From the cell containing the given text, extract its center point as [x, y] coordinate. 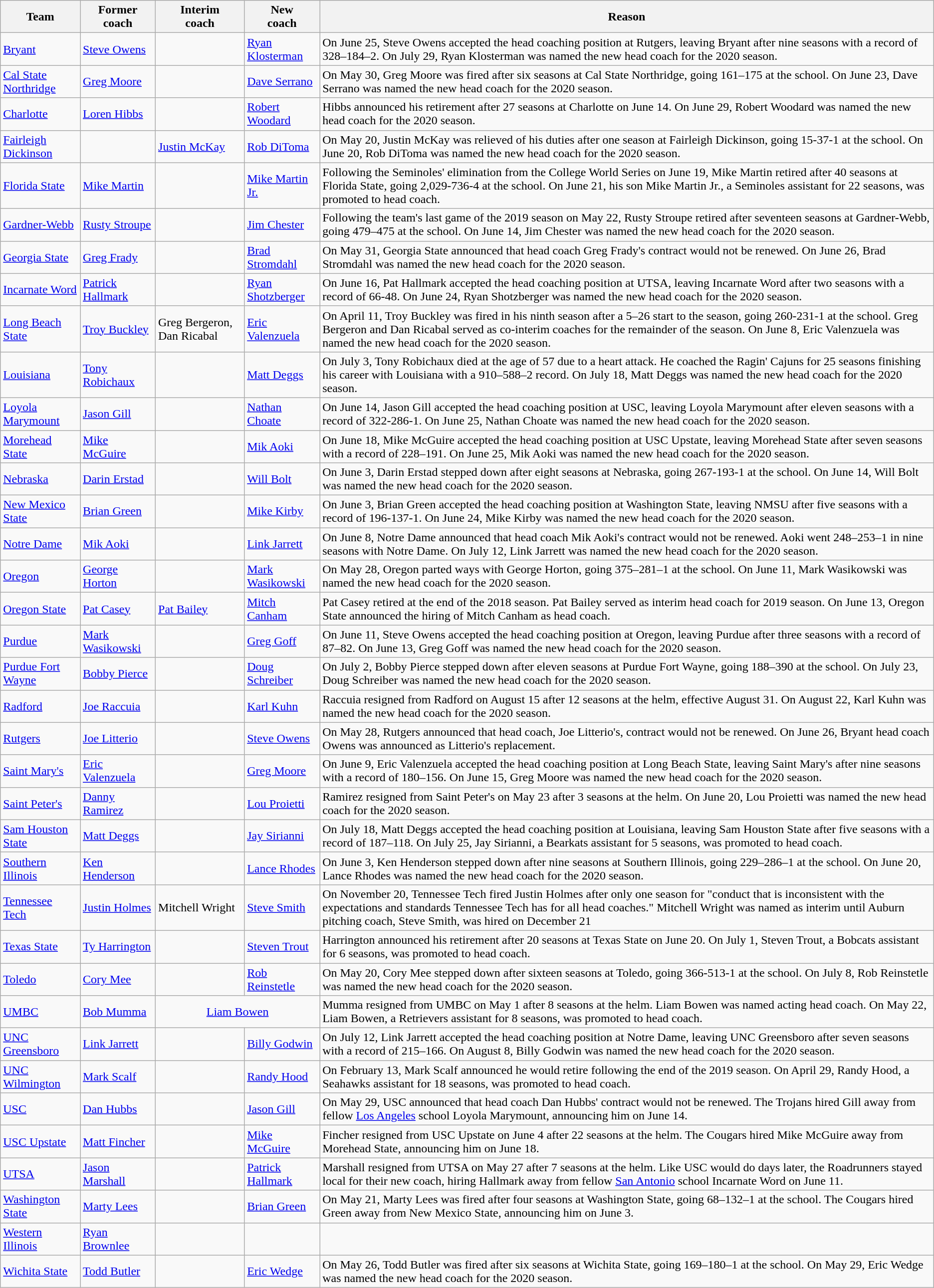
Washington State [40, 1206]
Troy Buckley [118, 329]
Morehead State [40, 446]
Will Bolt [282, 479]
Ty Harrington [118, 947]
Radford [40, 706]
Cory Mee [118, 979]
Tony Robichaux [118, 375]
Rusty Stroupe [118, 224]
Hibbs announced his retirement after 27 seasons at Charlotte on June 14. On June 29, Robert Woodard was named the new head coach for the 2020 season. [627, 114]
USC Upstate [40, 1141]
Newcoach [282, 17]
Mitch Canham [282, 609]
Notre Dame [40, 544]
Georgia State [40, 257]
Team [40, 17]
Eric Wedge [282, 1271]
Justin Holmes [118, 907]
Nebraska [40, 479]
Ramirez resigned from Saint Peter's on May 23 after 3 seasons at the helm. On June 20, Lou Proietti was named the new head coach for the 2020 season. [627, 803]
Greg Goff [282, 642]
Florida State [40, 186]
Darin Erstad [118, 479]
Justin McKay [200, 147]
Greg Frady [118, 257]
Matt Fincher [118, 1141]
Saint Peter's [40, 803]
Rob DiToma [282, 147]
Lou Proietti [282, 803]
Karl Kuhn [282, 706]
Charlotte [40, 114]
Tennessee Tech [40, 907]
Mike Martin [118, 186]
Formercoach [118, 17]
Todd Butler [118, 1271]
Oregon [40, 577]
Long Beach State [40, 329]
Texas State [40, 947]
Mitchell Wright [200, 907]
Purdue Fort Wayne [40, 673]
Loyola Marymount [40, 414]
Louisiana [40, 375]
Bryant [40, 49]
Joe Raccuia [118, 706]
Randy Hood [282, 1076]
Doug Schreiber [282, 673]
Bob Mumma [118, 1012]
Dave Serrano [282, 82]
Southern Illinois [40, 868]
Rob Reinstetle [282, 979]
Gardner-Webb [40, 224]
Sam Houston State [40, 836]
Billy Godwin [282, 1045]
New Mexico State [40, 512]
Dan Hubbs [118, 1109]
UMBC [40, 1012]
Steven Trout [282, 947]
Pat Bailey [200, 609]
Ryan Brownlee [118, 1239]
Nathan Choate [282, 414]
Wichita State [40, 1271]
Bobby Pierce [118, 673]
Rutgers [40, 738]
Jason Marshall [118, 1174]
Incarnate Word [40, 289]
Marty Lees [118, 1206]
USC [40, 1109]
Jay Sirianni [282, 836]
Interimcoach [200, 17]
UNC Wilmington [40, 1076]
Mark Scalf [118, 1076]
Jim Chester [282, 224]
Reason [627, 17]
Brad Stromdahl [282, 257]
Saint Mary's [40, 771]
Mike Martin Jr. [282, 186]
Robert Woodard [282, 114]
UTSA [40, 1174]
George Horton [118, 577]
Liam Bowen [237, 1012]
Lance Rhodes [282, 868]
Ryan Klosterman [282, 49]
Ken Henderson [118, 868]
Fairleigh Dickinson [40, 147]
Purdue [40, 642]
Joe Litterio [118, 738]
Western Illinois [40, 1239]
Toledo [40, 979]
Loren Hibbs [118, 114]
Danny Ramirez [118, 803]
Steve Smith [282, 907]
UNC Greensboro [40, 1045]
Mike Kirby [282, 512]
Greg Bergeron, Dan Ricabal [200, 329]
Oregon State [40, 609]
Cal State Northridge [40, 82]
Pat Casey [118, 609]
Ryan Shotzberger [282, 289]
